Scan for the cell matching the given text and deliver its (x, y) coordinate at center. 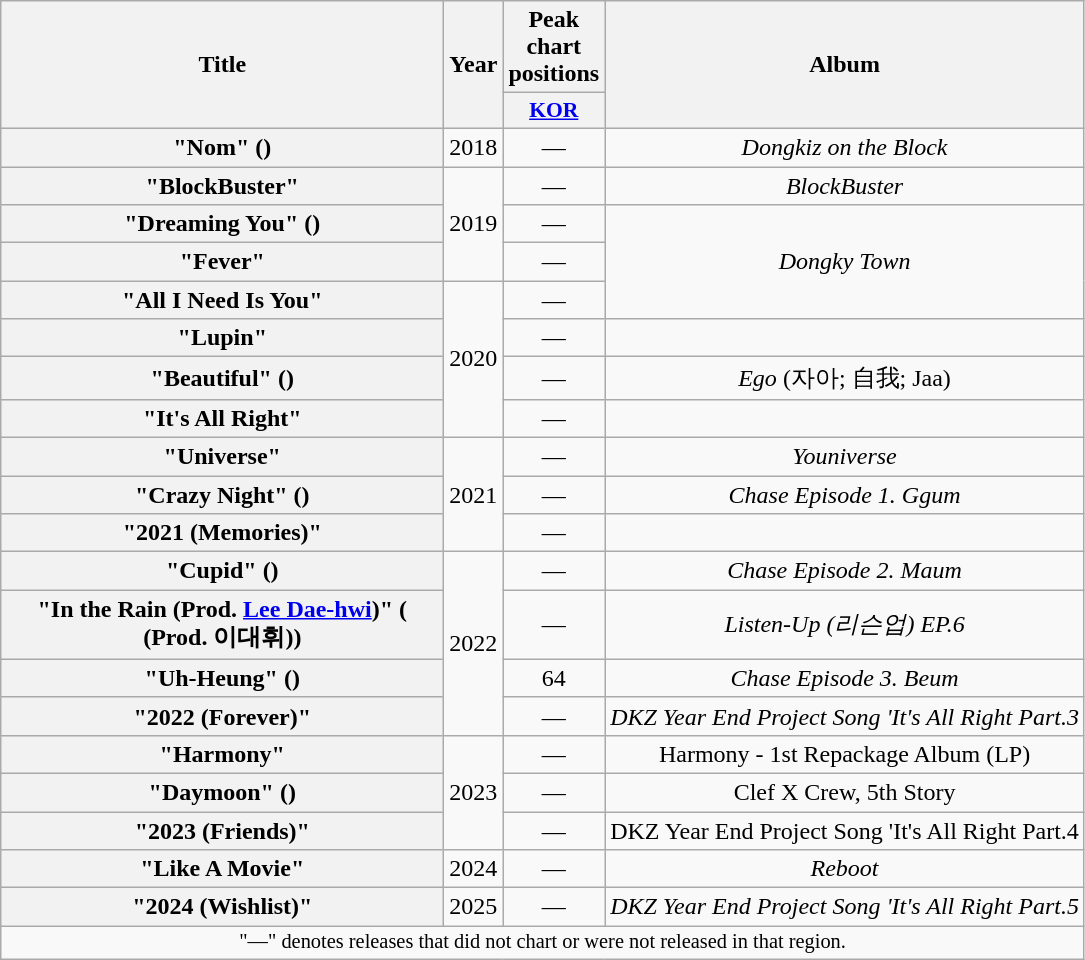
Album (845, 65)
Reboot (845, 869)
DKZ Year End Project Song 'It's All Right Part.3 (845, 716)
Harmony - 1st Repackage Album (LP) (845, 754)
Peak chart positions (554, 47)
Clef X Crew, 5th Story (845, 792)
"Cupid" () (222, 571)
"Universe" (222, 456)
Listen-Up (리슨업) EP.6 (845, 625)
"2024 (Wishlist)" (222, 907)
2019 (474, 223)
Dongky Town (845, 262)
"Harmony" (222, 754)
"Nom" () (222, 147)
Title (222, 65)
"Like A Movie" (222, 869)
2018 (474, 147)
"Uh-Heung" () (222, 678)
2021 (474, 494)
"In the Rain (Prod. Lee Dae-hwi)" ( (Prod. 이대휘)) (222, 625)
2020 (474, 360)
Dongkiz on the Block (845, 147)
2023 (474, 792)
Year (474, 65)
2025 (474, 907)
Youniverse (845, 456)
KOR (554, 111)
"Dreaming You" () (222, 224)
Chase Episode 2. Maum (845, 571)
2022 (474, 644)
"—" denotes releases that did not chart or were not released in that region. (543, 943)
"It's All Right" (222, 418)
"2023 (Friends)" (222, 831)
2024 (474, 869)
DKZ Year End Project Song 'It's All Right Part.5 (845, 907)
"Crazy Night" () (222, 495)
"2021 (Memories)" (222, 533)
"Beautiful" () (222, 378)
Chase Episode 1. Ggum (845, 495)
BlockBuster (845, 185)
"Lupin" (222, 338)
"Daymoon" () (222, 792)
"BlockBuster" (222, 185)
"All I Need Is You" (222, 300)
"2022 (Forever)" (222, 716)
64 (554, 678)
Ego (자아; 自我; Jaa) (845, 378)
Chase Episode 3. Beum (845, 678)
"Fever" (222, 262)
DKZ Year End Project Song 'It's All Right Part.4 (845, 831)
